For the text-containing cell, return its midpoint in (x, y) coordinate format. 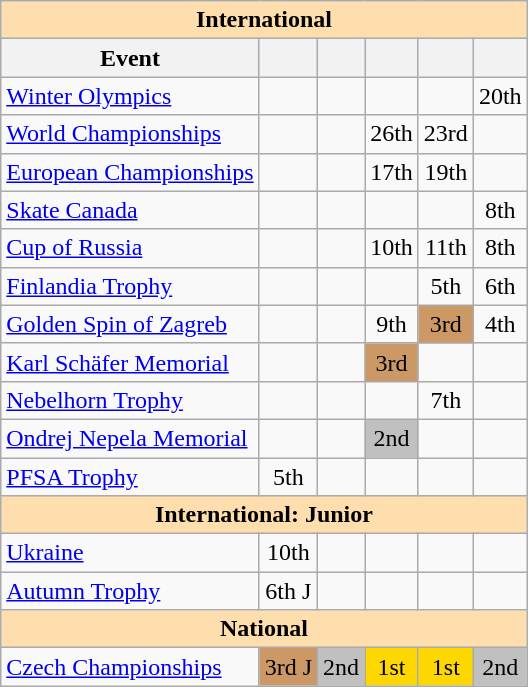
3rd J (288, 667)
National (264, 629)
International: Junior (264, 515)
9th (392, 324)
26th (392, 134)
Golden Spin of Zagreb (130, 324)
4th (500, 324)
PFSA Trophy (130, 477)
Karl Schäfer Memorial (130, 362)
Ondrej Nepela Memorial (130, 438)
Autumn Trophy (130, 591)
Skate Canada (130, 210)
Ukraine (130, 553)
European Championships (130, 172)
Czech Championships (130, 667)
7th (446, 400)
19th (446, 172)
Cup of Russia (130, 248)
23rd (446, 134)
Event (130, 58)
Winter Olympics (130, 96)
20th (500, 96)
World Championships (130, 134)
6th (500, 286)
6th J (288, 591)
17th (392, 172)
International (264, 20)
11th (446, 248)
Finlandia Trophy (130, 286)
Nebelhorn Trophy (130, 400)
